Locate the cell with the specified text and output its [X, Y] center coordinate. 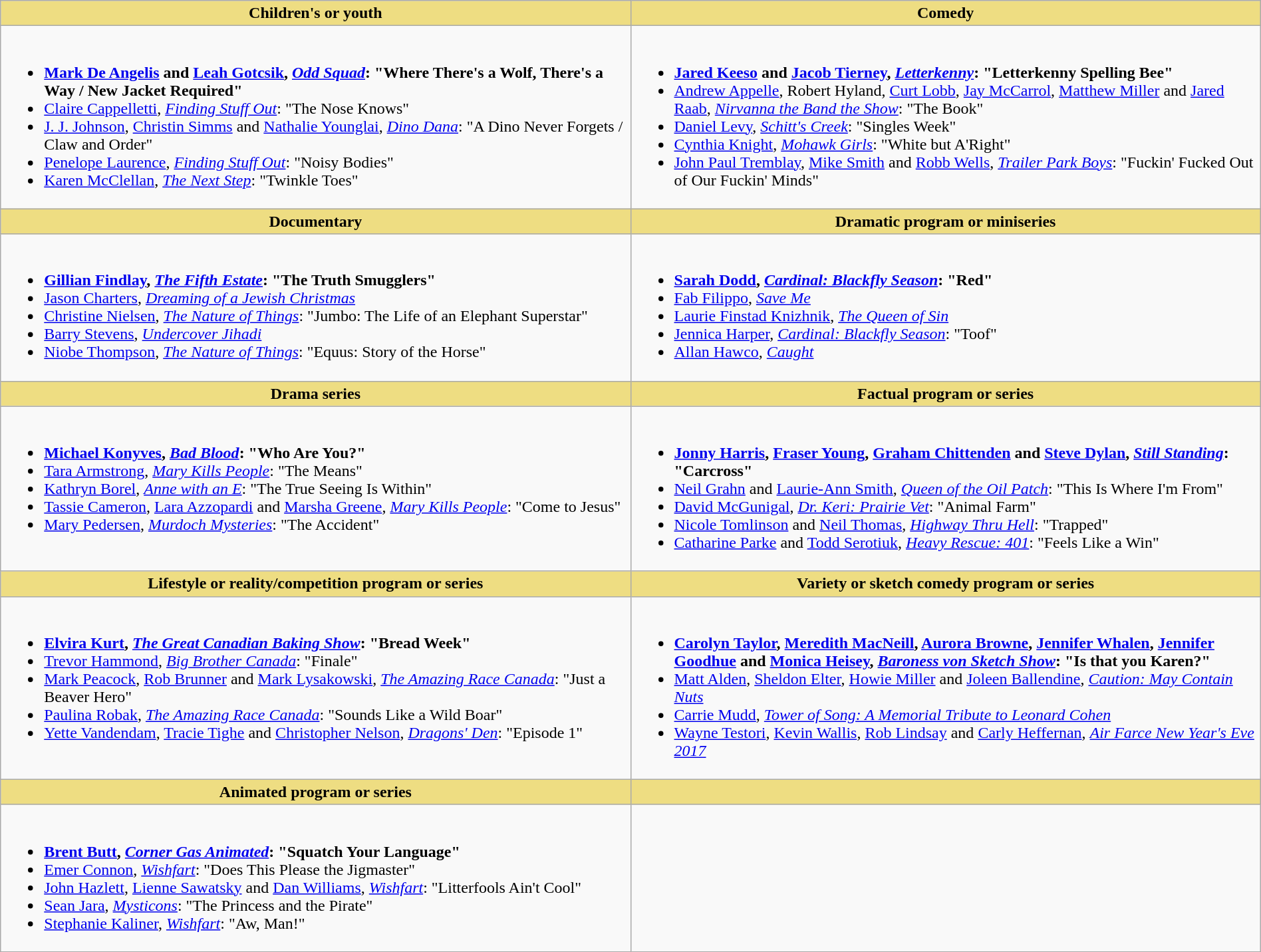
Children's or youth [315, 13]
Comedy [946, 13]
Drama series [315, 394]
Lifestyle or reality/competition program or series [315, 584]
Animated program or series [315, 792]
Factual program or series [946, 394]
Dramatic program or miniseries [946, 221]
Documentary [315, 221]
Variety or sketch comedy program or series [946, 584]
